Extract the (X, Y) coordinate from the center of the cell holding the provided text.  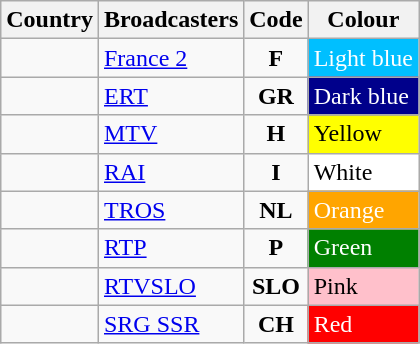
SRG SSR (170, 324)
P (276, 248)
MTV (170, 134)
ERT (170, 96)
F (276, 58)
RTP (170, 248)
White (363, 172)
Orange (363, 210)
SLO (276, 286)
Green (363, 248)
RAI (170, 172)
RTVSLO (170, 286)
I (276, 172)
TROS (170, 210)
France 2 (170, 58)
Red (363, 324)
Code (276, 20)
Country (50, 20)
Pink (363, 286)
H (276, 134)
CH (276, 324)
NL (276, 210)
Yellow (363, 134)
Colour (363, 20)
Light blue (363, 58)
Broadcasters (170, 20)
GR (276, 96)
Dark blue (363, 96)
